Return (x, y) of the center of cell containing provided text 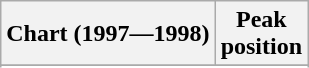
Peakposition (261, 34)
Chart (1997—1998) (108, 34)
